Locate the cell with the specified text and output its (X, Y) center coordinate. 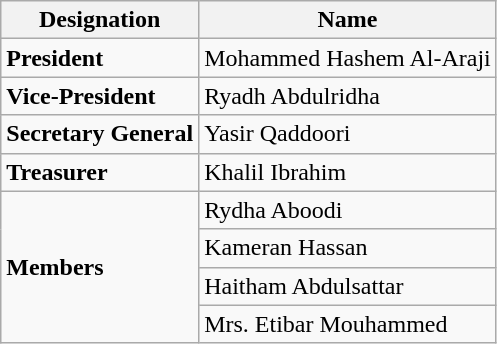
Rydha Aboodi (348, 210)
Vice-President (100, 96)
Yasir Qaddoori (348, 134)
Kameran Hassan (348, 248)
Name (348, 20)
Haitham Abdulsattar (348, 286)
Treasurer (100, 172)
Mrs. Etibar Mouhammed (348, 324)
President (100, 58)
Members (100, 267)
Khalil Ibrahim (348, 172)
Designation (100, 20)
Mohammed Hashem Al-Araji (348, 58)
Ryadh Abdulridha (348, 96)
Secretary General (100, 134)
